Capture the cell that displays the provided text and extract its (x, y) central coordinate. 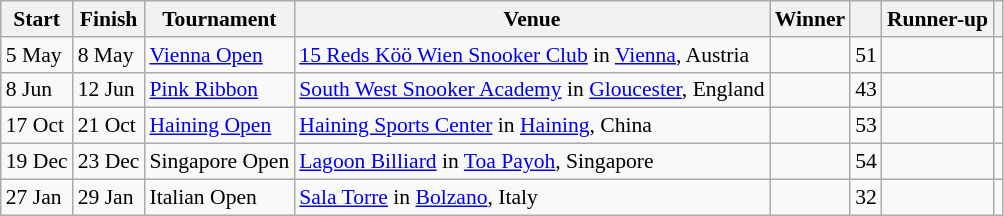
Winner (810, 19)
Pink Ribbon (219, 90)
Tournament (219, 19)
5 May (37, 55)
53 (866, 126)
29 Jan (109, 197)
17 Oct (37, 126)
South West Snooker Academy in Gloucester, England (532, 90)
Venue (532, 19)
54 (866, 162)
Haining Sports Center in Haining, China (532, 126)
21 Oct (109, 126)
Sala Torre in Bolzano, Italy (532, 197)
32 (866, 197)
Finish (109, 19)
27 Jan (37, 197)
19 Dec (37, 162)
43 (866, 90)
8 May (109, 55)
51 (866, 55)
8 Jun (37, 90)
Singapore Open (219, 162)
Runner-up (938, 19)
23 Dec (109, 162)
15 Reds Köö Wien Snooker Club in Vienna, Austria (532, 55)
Vienna Open (219, 55)
12 Jun (109, 90)
Italian Open (219, 197)
Haining Open (219, 126)
Lagoon Billiard in Toa Payoh, Singapore (532, 162)
Start (37, 19)
